Extract the [x, y] coordinate from the center of the cell holding the provided text.  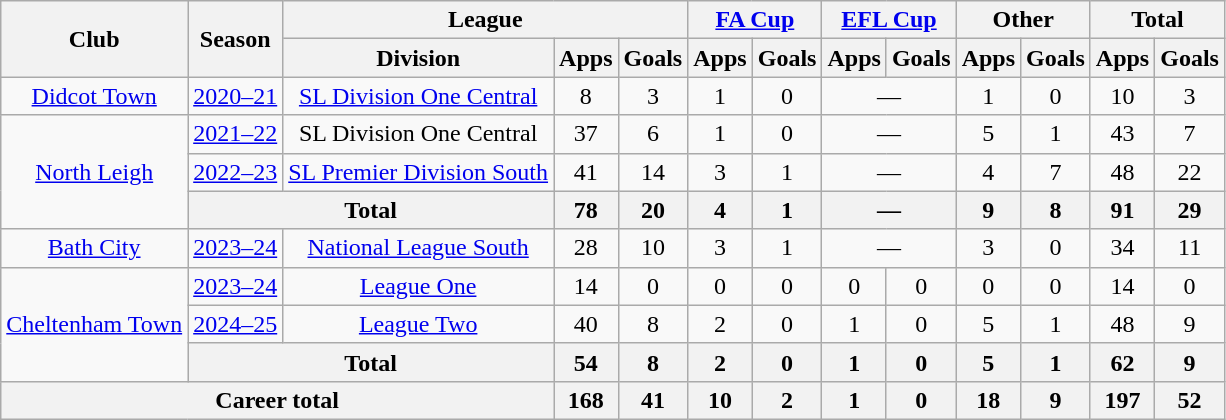
National League South [418, 248]
29 [1190, 210]
37 [586, 134]
2021–22 [236, 134]
168 [586, 400]
52 [1190, 400]
2020–21 [236, 96]
2022–23 [236, 172]
62 [1122, 362]
Cheltenham Town [94, 324]
League Two [418, 324]
North Leigh [94, 172]
Other [1023, 20]
League [486, 20]
Season [236, 39]
22 [1190, 172]
54 [586, 362]
20 [653, 210]
Didcot Town [94, 96]
28 [586, 248]
Bath City [94, 248]
34 [1122, 248]
11 [1190, 248]
18 [988, 400]
91 [1122, 210]
40 [586, 324]
FA Cup [755, 20]
43 [1122, 134]
6 [653, 134]
EFL Cup [889, 20]
League One [418, 286]
SL Premier Division South [418, 172]
Career total [278, 400]
2024–25 [236, 324]
78 [586, 210]
Division [418, 58]
Club [94, 39]
197 [1122, 400]
